Return (X, Y) of the center of cell containing provided text 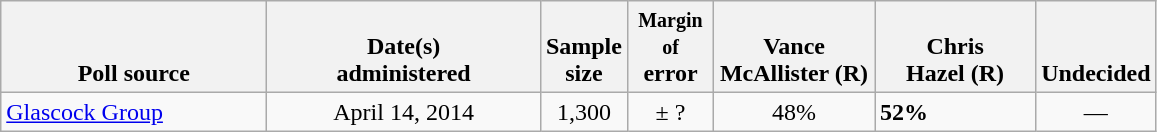
Glascock Group (134, 112)
VanceMcAllister (R) (794, 47)
Samplesize (584, 47)
Poll source (134, 47)
48% (794, 112)
Date(s)administered (404, 47)
Undecided (1096, 47)
52% (956, 112)
— (1096, 112)
April 14, 2014 (404, 112)
ChrisHazel (R) (956, 47)
± ? (670, 112)
Margin oferror (670, 47)
1,300 (584, 112)
